Find where the given text appears and provide that cell's center as (X, Y) coordinate. 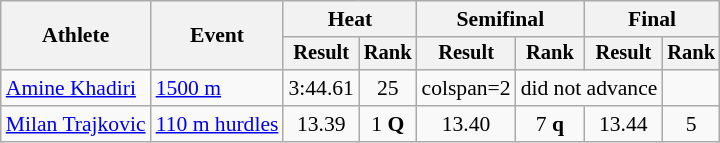
110 m hurdles (218, 124)
did not advance (590, 88)
1500 m (218, 88)
13.39 (320, 124)
Amine Khadiri (76, 88)
Heat (350, 19)
13.44 (623, 124)
Athlete (76, 36)
Event (218, 36)
3:44.61 (320, 88)
25 (388, 88)
Final (652, 19)
Milan Trajkovic (76, 124)
1 Q (388, 124)
colspan=2 (466, 88)
7 q (550, 124)
5 (691, 124)
Semifinal (501, 19)
13.40 (466, 124)
